Provide the [X, Y] coordinate of the cell's center where the given text is located.  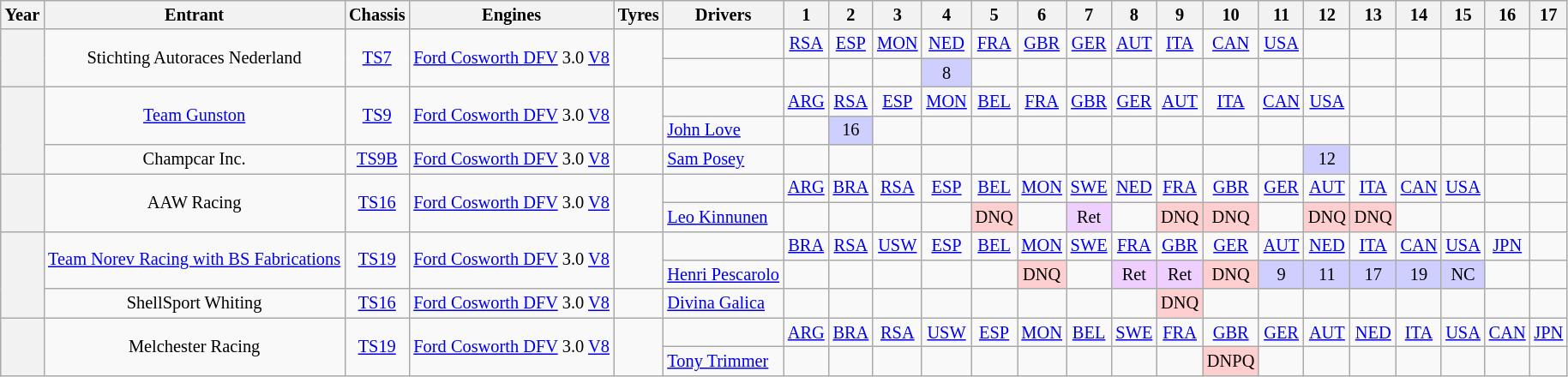
2 [851, 15]
Stichting Autoraces Nederland [194, 58]
TS9 [377, 115]
Drivers [723, 15]
Sam Posey [723, 159]
13 [1373, 15]
Leo Kinnunen [723, 217]
Team Norev Racing with BS Fabrications [194, 260]
10 [1231, 15]
ShellSport Whiting [194, 303]
TS7 [377, 58]
15 [1463, 15]
Engines [511, 15]
DNPQ [1231, 361]
5 [994, 15]
Champcar Inc. [194, 159]
NC [1463, 274]
AAW Racing [194, 202]
Team Gunston [194, 115]
Divina Galica [723, 303]
3 [897, 15]
John Love [723, 130]
19 [1420, 274]
6 [1042, 15]
Tony Trimmer [723, 361]
Chassis [377, 15]
Year [22, 15]
4 [946, 15]
Melchester Racing [194, 346]
Henri Pescarolo [723, 274]
Tyres [639, 15]
7 [1089, 15]
TS9B [377, 159]
14 [1420, 15]
1 [806, 15]
Entrant [194, 15]
